Extract the (x, y) coordinate from the center of the cell holding the provided text.  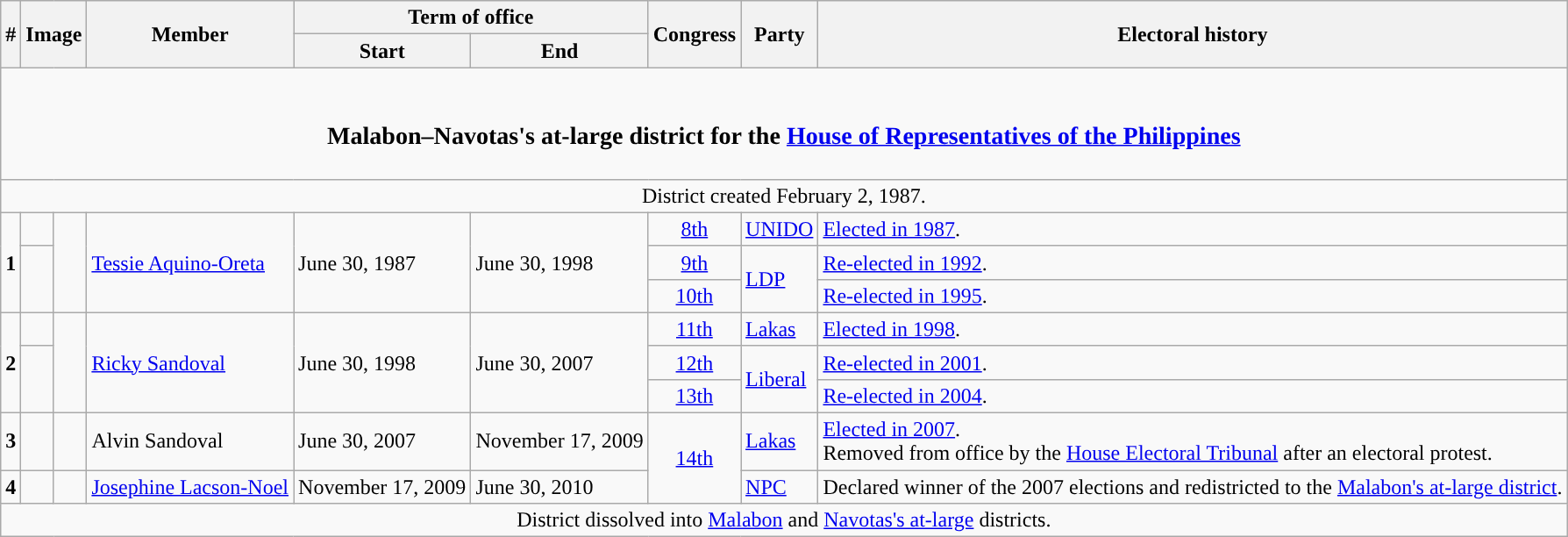
UNIDO (780, 229)
Electoral history (1193, 34)
Tessie Aquino-Oreta (190, 262)
Image (54, 34)
Liberal (780, 379)
10th (695, 296)
8th (695, 229)
4 (11, 487)
Re-elected in 1995. (1193, 296)
Re-elected in 2001. (1193, 362)
Re-elected in 1992. (1193, 262)
Elected in 1998. (1193, 329)
June 30, 2010 (559, 487)
Term of office (472, 18)
Elected in 1987. (1193, 229)
Ricky Sandoval (190, 362)
End (559, 51)
Member (190, 34)
Party (780, 34)
3 (11, 442)
9th (695, 262)
14th (695, 458)
June 30, 1987 (382, 262)
Start (382, 51)
2 (11, 362)
District created February 2, 1987. (784, 196)
Alvin Sandoval (190, 442)
Declared winner of the 2007 elections and redistricted to the Malabon's at-large district. (1193, 487)
LDP (780, 279)
1 (11, 262)
12th (695, 362)
District dissolved into Malabon and Navotas's at-large districts. (784, 520)
NPC (780, 487)
13th (695, 396)
Josephine Lacson-Noel (190, 487)
Re-elected in 2004. (1193, 396)
# (11, 34)
Congress (695, 34)
Malabon–Navotas's at-large district for the House of Representatives of the Philippines (784, 123)
Elected in 2007.Removed from office by the House Electoral Tribunal after an electoral protest. (1193, 442)
11th (695, 329)
